Return the (X, Y) coordinate for the center point of the cell that contains the specified text.  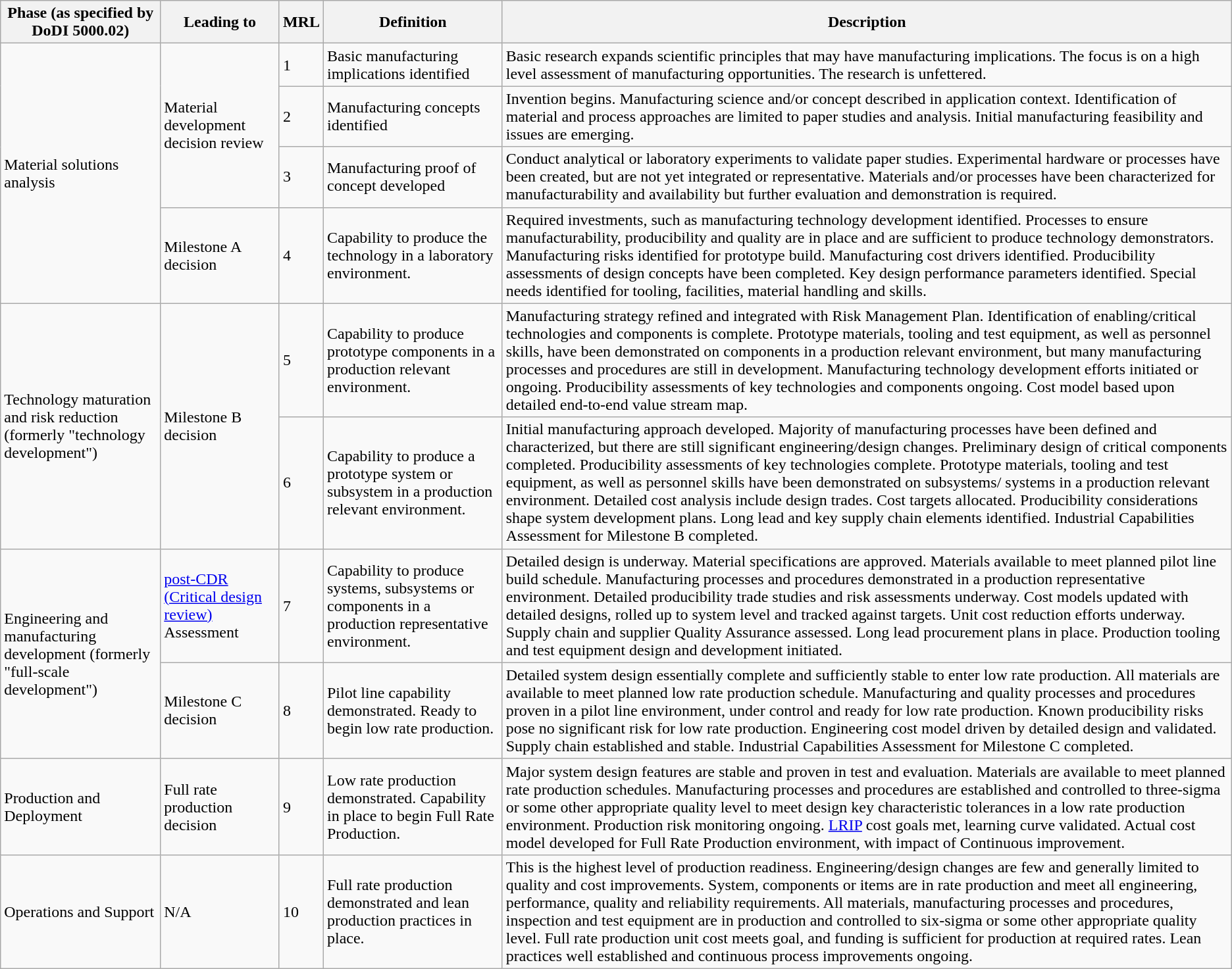
Manufacturing proof of concept developed (413, 177)
Milestone A decision (220, 255)
Pilot line capability demonstrated. Ready to begin low rate production. (413, 710)
N/A (220, 912)
Capability to produce systems, subsystems or components in a production representative environment. (413, 605)
1 (301, 64)
10 (301, 912)
Technology maturation and risk reduction (formerly "technology development") (80, 426)
Low rate production demonstrated. Capability in place to begin Full Rate Production. (413, 807)
5 (301, 360)
6 (301, 483)
post-CDR (Critical design review) Assessment (220, 605)
Production and Deployment (80, 807)
Milestone B decision (220, 426)
Full rate production demonstrated and lean production practices in place. (413, 912)
Material development decision review (220, 125)
Operations and Support (80, 912)
4 (301, 255)
Manufacturing concepts identified (413, 116)
Definition (413, 22)
9 (301, 807)
Capability to produce prototype components in a production relevant environment. (413, 360)
Leading to (220, 22)
8 (301, 710)
2 (301, 116)
Description (867, 22)
Phase (as specified by DoDI 5000.02) (80, 22)
MRL (301, 22)
Basic manufacturing implications identified (413, 64)
Capability to produce the technology in a laboratory environment. (413, 255)
Material solutions analysis (80, 174)
Full rate production decision (220, 807)
Capability to produce a prototype system or subsystem in a production relevant environment. (413, 483)
Milestone C decision (220, 710)
7 (301, 605)
3 (301, 177)
Engineering and manufacturing development (formerly "full-scale development") (80, 654)
